Output the (X, Y) coordinate of the center of the cell containing the given text.  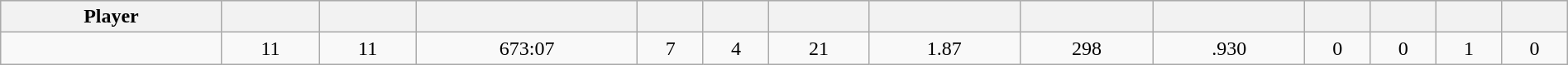
1.87 (944, 48)
298 (1087, 48)
Player (111, 17)
1 (1469, 48)
.930 (1229, 48)
7 (670, 48)
673:07 (527, 48)
21 (819, 48)
4 (736, 48)
